Provide the [x, y] coordinate of the cell's center where the given text is located.  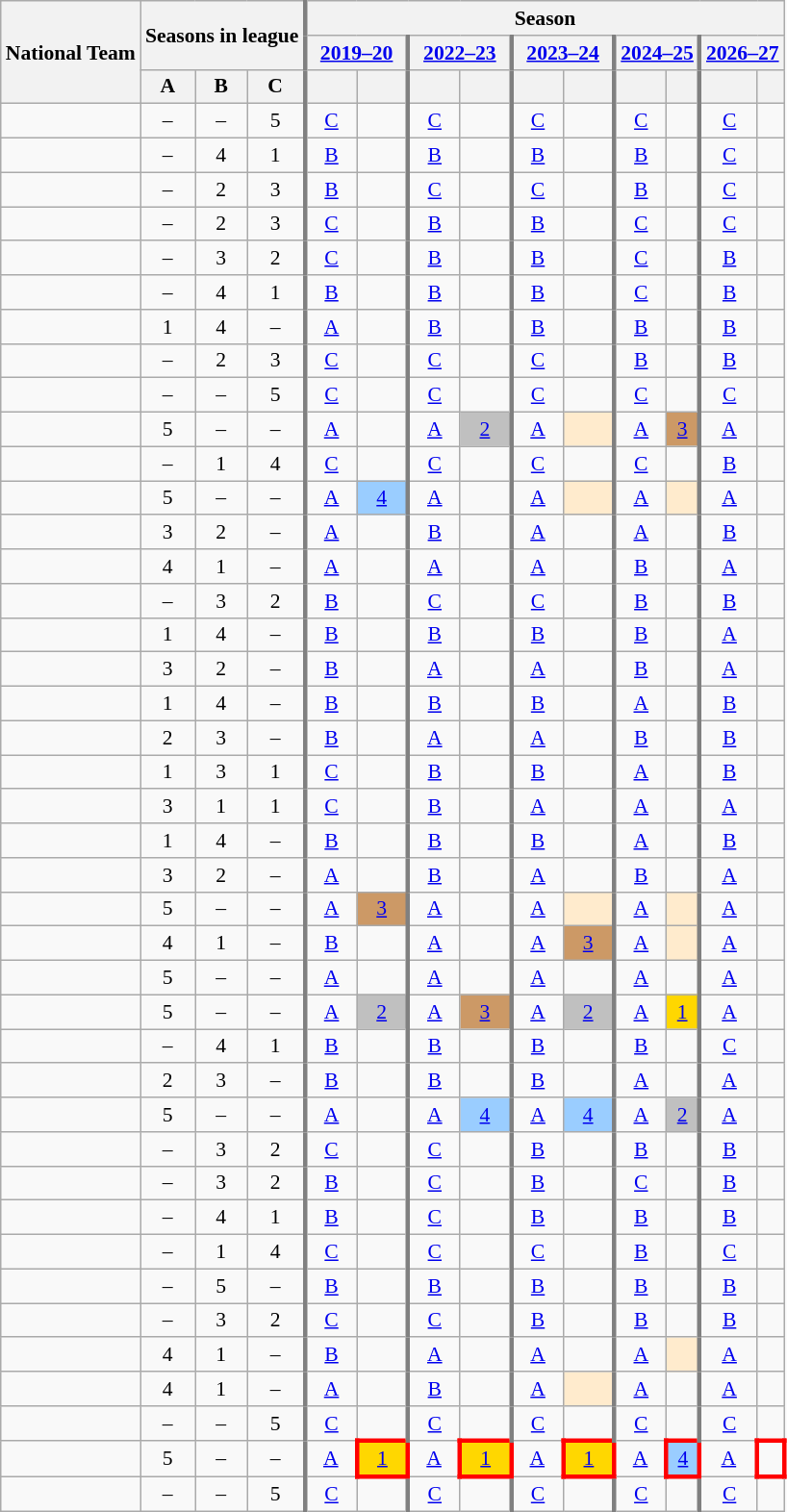
2024–25 [658, 53]
Season [545, 18]
2023–24 [562, 53]
2022–23 [460, 53]
2026–27 [741, 53]
National Team [71, 52]
Seasons in league [223, 35]
2019–20 [356, 53]
